Pinpoint the cell where the given text exists, returning its [X, Y] midpoint coordinate. 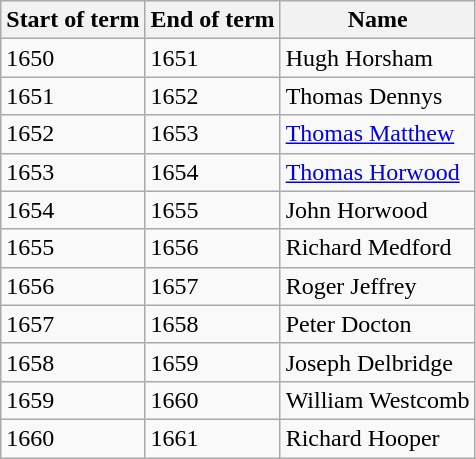
Thomas Horwood [378, 172]
William Westcomb [378, 400]
Hugh Horsham [378, 58]
Thomas Dennys [378, 96]
1661 [212, 438]
Roger Jeffrey [378, 286]
Thomas Matthew [378, 134]
Joseph Delbridge [378, 362]
Name [378, 20]
Richard Hooper [378, 438]
1650 [73, 58]
Richard Medford [378, 248]
Peter Docton [378, 324]
End of term [212, 20]
John Horwood [378, 210]
Start of term [73, 20]
